Provide the (x, y) coordinate of the cell's center where the given text is located.  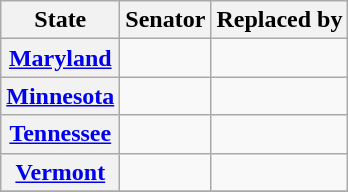
Senator (166, 20)
Vermont (60, 172)
Maryland (60, 58)
State (60, 20)
Replaced by (280, 20)
Tennessee (60, 134)
Minnesota (60, 96)
